Capture the cell that displays the provided text and extract its (x, y) central coordinate. 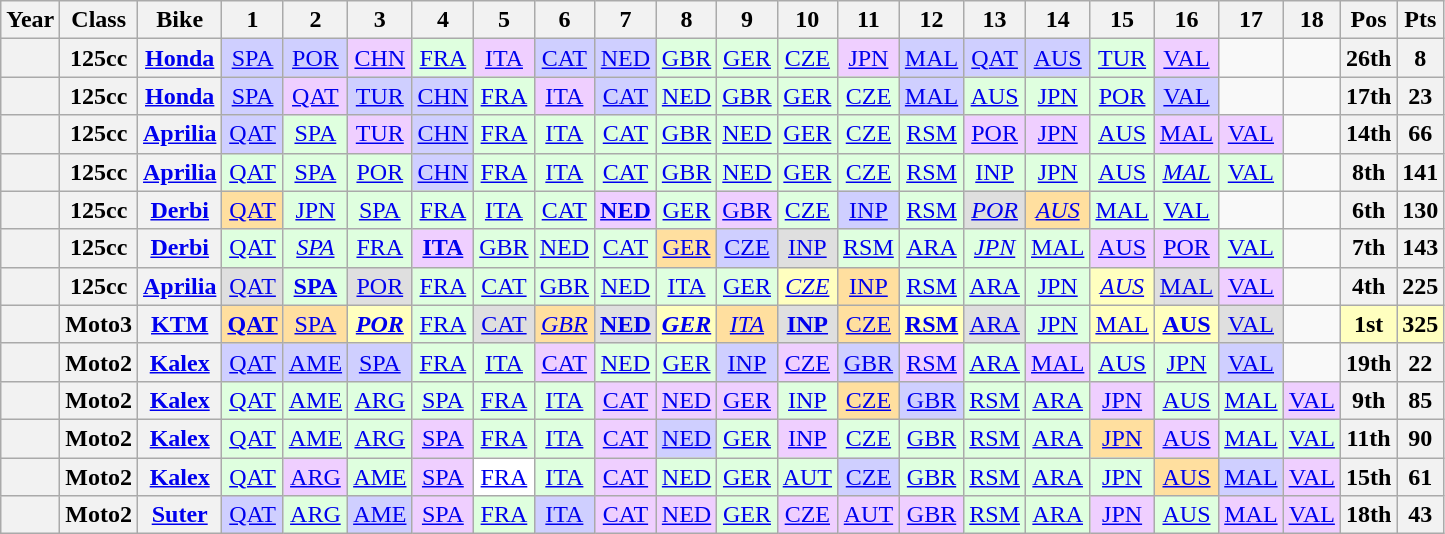
61 (1420, 477)
23 (1420, 96)
15th (1368, 477)
16 (1186, 20)
85 (1420, 400)
9th (1368, 400)
14th (1368, 134)
4th (1368, 286)
3 (380, 20)
90 (1420, 438)
10 (807, 20)
9 (747, 20)
Year (30, 20)
4 (443, 20)
17th (1368, 96)
14 (1057, 20)
2 (315, 20)
7 (626, 20)
7th (1368, 248)
26th (1368, 58)
Suter (180, 515)
1 (252, 20)
43 (1420, 515)
Bike (180, 20)
66 (1420, 134)
13 (995, 20)
5 (504, 20)
19th (1368, 362)
6 (564, 20)
22 (1420, 362)
12 (931, 20)
325 (1420, 324)
1st (1368, 324)
Pos (1368, 20)
6th (1368, 210)
17 (1251, 20)
11th (1368, 438)
Pts (1420, 20)
KTM (180, 324)
130 (1420, 210)
Class (99, 20)
18 (1312, 20)
141 (1420, 172)
Moto3 (99, 324)
18th (1368, 515)
143 (1420, 248)
225 (1420, 286)
15 (1122, 20)
11 (869, 20)
8th (1368, 172)
